Extract the [X, Y] coordinate from the center of the cell holding the provided text.  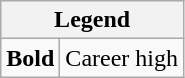
Career high [122, 58]
Legend [92, 20]
Bold [30, 58]
